Detect which cell encompasses the target text, then output its (X, Y) center coordinate. 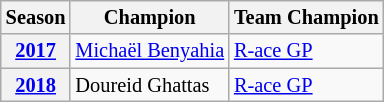
2017 (36, 51)
Season (36, 17)
Team Champion (306, 17)
2018 (36, 85)
Champion (150, 17)
Michaël Benyahia (150, 51)
Doureid Ghattas (150, 85)
